Return the [X, Y] coordinate for the center point of the cell that contains the specified text.  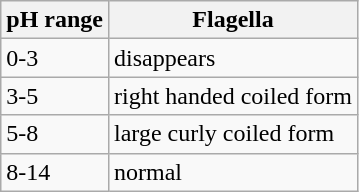
right handed coiled form [232, 96]
normal [232, 172]
Flagella [232, 20]
5-8 [55, 134]
3-5 [55, 96]
disappears [232, 58]
0-3 [55, 58]
large curly coiled form [232, 134]
8-14 [55, 172]
pH range [55, 20]
